Extract the (x, y) coordinate from the center of the cell holding the provided text.  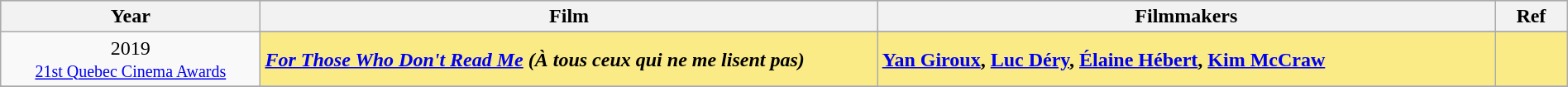
Ref (1532, 17)
2019 21st Quebec Cinema Awards (131, 60)
Year (131, 17)
Yan Giroux, Luc Déry, Élaine Hébert, Kim McCraw (1186, 60)
For Those Who Don't Read Me (À tous ceux qui ne me lisent pas) (569, 60)
Film (569, 17)
Filmmakers (1186, 17)
